Return the (x, y) coordinate for the center point of the cell that contains the specified text.  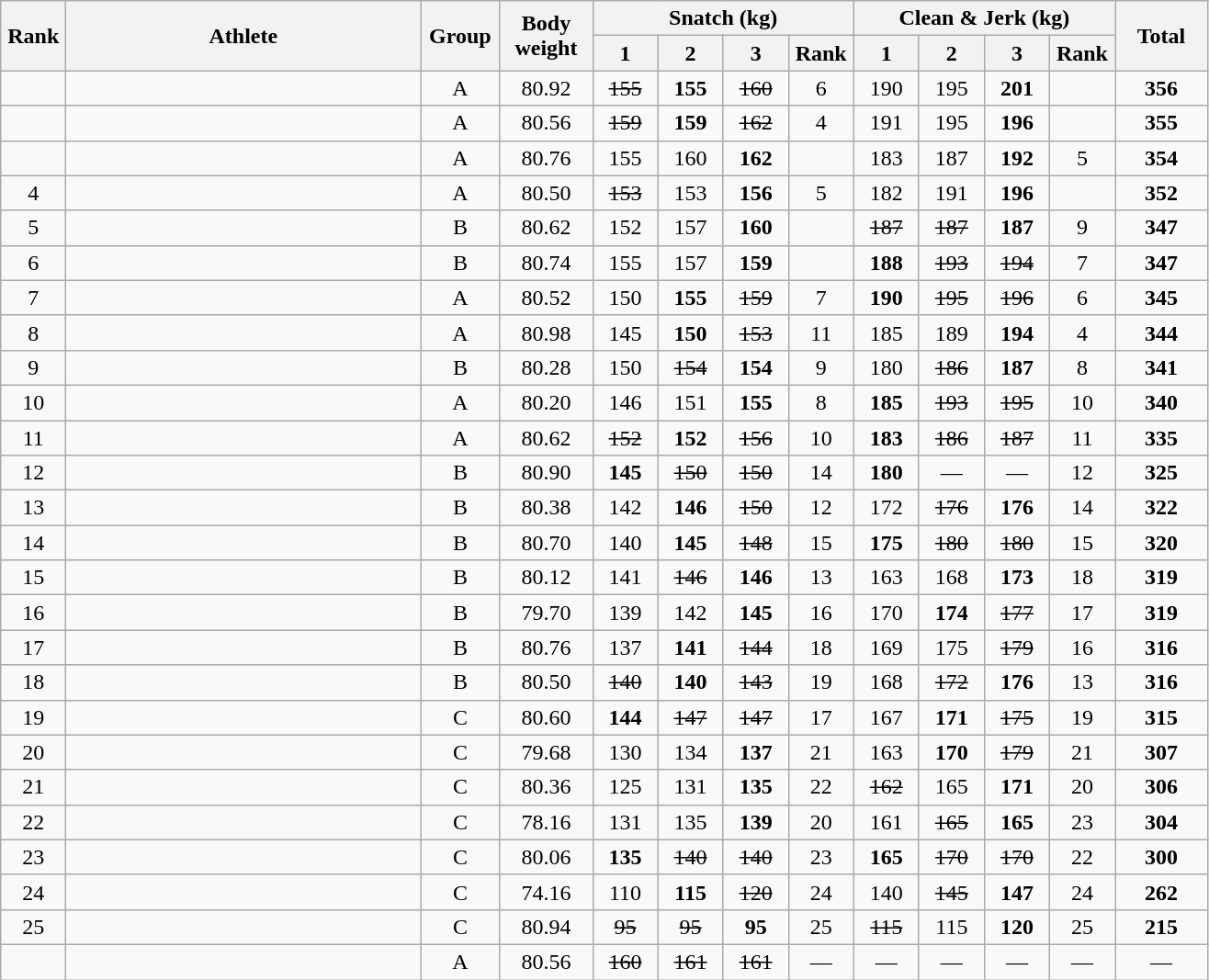
80.94 (546, 927)
177 (1016, 613)
80.90 (546, 473)
78.16 (546, 822)
352 (1161, 193)
80.06 (546, 857)
74.16 (546, 892)
80.38 (546, 508)
80.12 (546, 578)
110 (625, 892)
322 (1161, 508)
151 (691, 402)
355 (1161, 123)
307 (1161, 752)
325 (1161, 473)
80.28 (546, 367)
201 (1016, 88)
345 (1161, 298)
125 (625, 787)
344 (1161, 332)
80.20 (546, 402)
143 (755, 682)
188 (886, 263)
80.60 (546, 717)
306 (1161, 787)
80.70 (546, 543)
134 (691, 752)
356 (1161, 88)
341 (1161, 367)
79.70 (546, 613)
167 (886, 717)
300 (1161, 857)
Group (460, 36)
Body weight (546, 36)
315 (1161, 717)
148 (755, 543)
Athlete (243, 36)
79.68 (546, 752)
174 (952, 613)
340 (1161, 402)
189 (952, 332)
80.74 (546, 263)
80.98 (546, 332)
192 (1016, 158)
335 (1161, 438)
173 (1016, 578)
Clean & Jerk (kg) (984, 18)
Total (1161, 36)
Snatch (kg) (723, 18)
169 (886, 648)
304 (1161, 822)
354 (1161, 158)
182 (886, 193)
262 (1161, 892)
80.52 (546, 298)
320 (1161, 543)
130 (625, 752)
80.92 (546, 88)
80.36 (546, 787)
215 (1161, 927)
